Scan for the cell matching the given text and deliver its (x, y) coordinate at center. 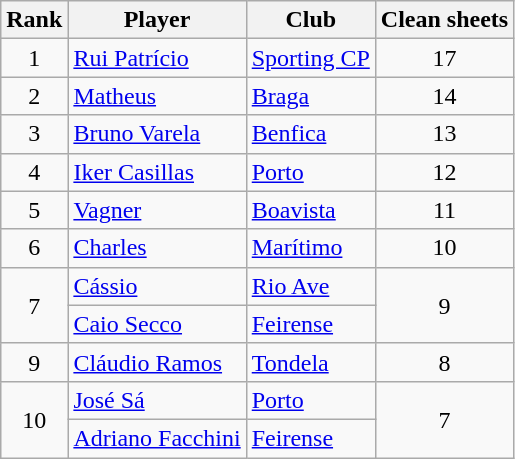
Vagner (157, 210)
5 (34, 210)
Marítimo (310, 248)
14 (444, 96)
Sporting CP (310, 58)
6 (34, 248)
Braga (310, 96)
Rui Patrício (157, 58)
Boavista (310, 210)
Adriano Facchini (157, 438)
17 (444, 58)
Cássio (157, 286)
Rank (34, 20)
4 (34, 172)
11 (444, 210)
13 (444, 134)
12 (444, 172)
Club (310, 20)
Bruno Varela (157, 134)
Rio Ave (310, 286)
Tondela (310, 362)
Iker Casillas (157, 172)
Charles (157, 248)
2 (34, 96)
1 (34, 58)
Caio Secco (157, 324)
3 (34, 134)
Cláudio Ramos (157, 362)
Benfica (310, 134)
Clean sheets (444, 20)
8 (444, 362)
José Sá (157, 400)
Player (157, 20)
Matheus (157, 96)
